Determine the (x, y) coordinate at the center of the cell enclosing the given text.  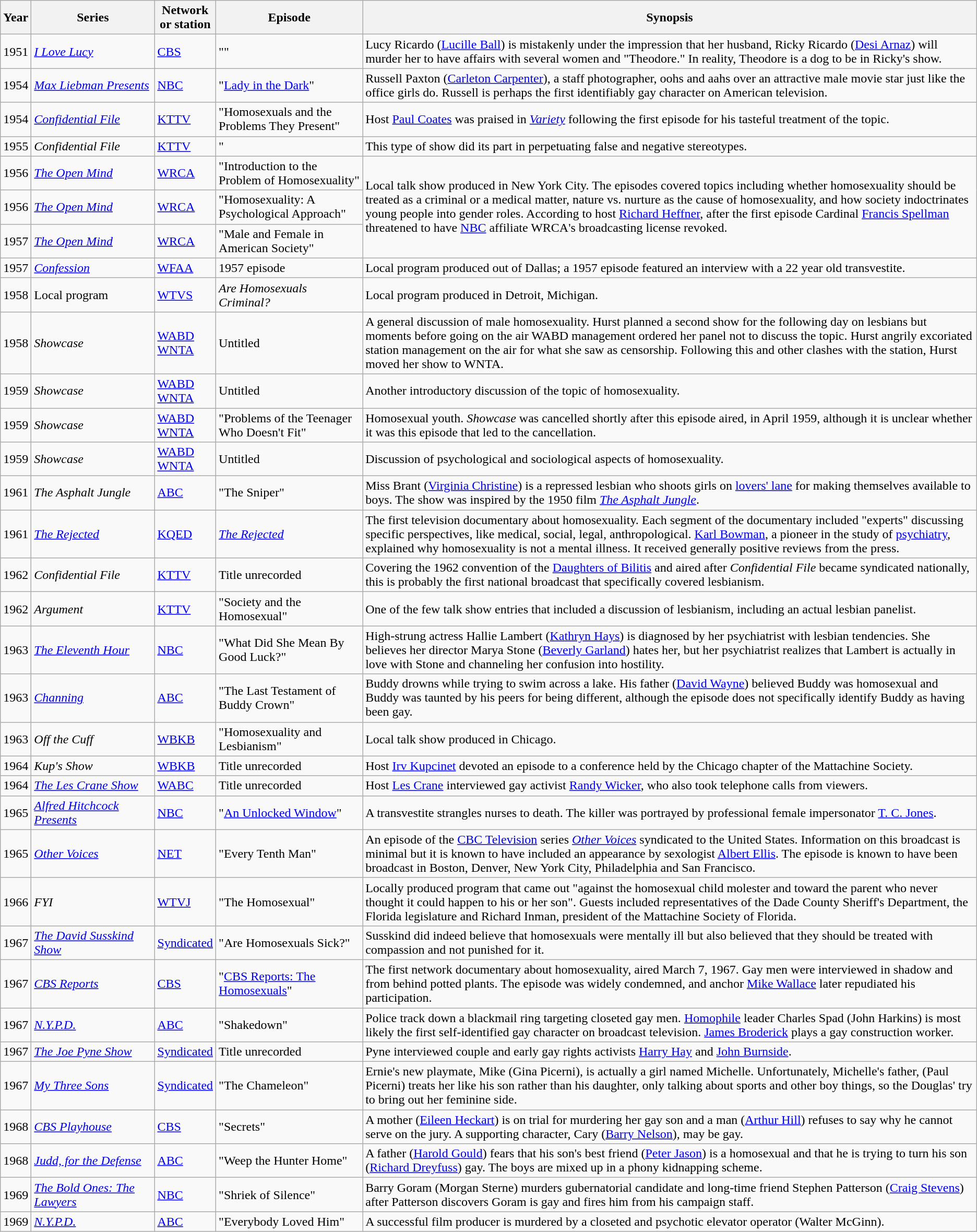
"Secrets" (289, 1127)
The David Susskind Show (93, 943)
"Homosexuals and the Problems They Present" (289, 119)
I Love Lucy (93, 51)
1955 (16, 146)
Susskind did indeed believe that homosexuals were mentally ill but also believed that they should be treated with compassion and not punished for it. (670, 943)
WABC (185, 786)
Host Paul Coates was praised in Variety following the first episode for his tasteful treatment of the topic. (670, 119)
Another introductory discussion of the topic of homosexuality. (670, 390)
Confession (93, 268)
Host Les Crane interviewed gay activist Randy Wicker, who also took telephone calls from viewers. (670, 786)
Local talk show produced in Chicago. (670, 739)
A successful film producer is murdered by a closeted and psychotic elevator operator (Walter McGinn). (670, 1222)
Argument (93, 609)
Year (16, 18)
Series (93, 18)
CBS Playhouse (93, 1127)
"Homosexuality and Lesbianism" (289, 739)
A transvestite strangles nurses to death. The killer was portrayed by professional female impersonator T. C. Jones. (670, 812)
Channing (93, 698)
Max Liebman Presents (93, 86)
Other Voices (93, 854)
Off the Cuff (93, 739)
The Asphalt Jungle (93, 493)
NET (185, 854)
Discussion of psychological and sociological aspects of homosexuality. (670, 459)
Synopsis (670, 18)
The Joe Pyne Show (93, 1052)
"The Homosexual" (289, 902)
1957 episode (289, 268)
"Shriek of Silence" (289, 1194)
"Male and Female in American Society" (289, 241)
The Bold Ones: The Lawyers (93, 1194)
This type of show did its part in perpetuating false and negative stereotypes. (670, 146)
The Les Crane Show (93, 786)
"CBS Reports: The Homosexuals" (289, 984)
"Weep the Hunter Home" (289, 1161)
"Lady in the Dark" (289, 86)
FYI (93, 902)
Alfred Hitchcock Presents (93, 812)
"Introduction to the Problem of Homosexuality" (289, 173)
"Shakedown" (289, 1024)
1966 (16, 902)
Host Irv Kupcinet devoted an episode to a conference held by the Chicago chapter of the Mattachine Society. (670, 766)
"The Chameleon" (289, 1086)
Episode (289, 18)
"Society and the Homosexual" (289, 609)
"Everybody Loved Him" (289, 1222)
The Eleventh Hour (93, 650)
Network or station (185, 18)
Are Homosexuals Criminal? (289, 294)
My Three Sons (93, 1086)
"The Last Testament of Buddy Crown" (289, 698)
WFAA (185, 268)
"Problems of the Teenager Who Doesn't Fit" (289, 425)
Local program produced in Detroit, Michigan. (670, 294)
WTVS (185, 294)
"An Unlocked Window" (289, 812)
WTVJ (185, 902)
One of the few talk show entries that included a discussion of lesbianism, including an actual lesbian panelist. (670, 609)
Local program (93, 294)
KQED (185, 534)
"What Did She Mean By Good Luck?" (289, 650)
"Homosexuality: A Psychological Approach" (289, 207)
"Every Tenth Man" (289, 854)
Judd, for the Defense (93, 1161)
CBS Reports (93, 984)
"The Sniper" (289, 493)
"" (289, 51)
Kup's Show (93, 766)
"Are Homosexuals Sick?" (289, 943)
1951 (16, 51)
Local program produced out of Dallas; a 1957 episode featured an interview with a 22 year old transvestite. (670, 268)
Pyne interviewed couple and early gay rights activists Harry Hay and John Burnside. (670, 1052)
" (289, 146)
